Pinpoint the cell where the given text exists, returning its [X, Y] midpoint coordinate. 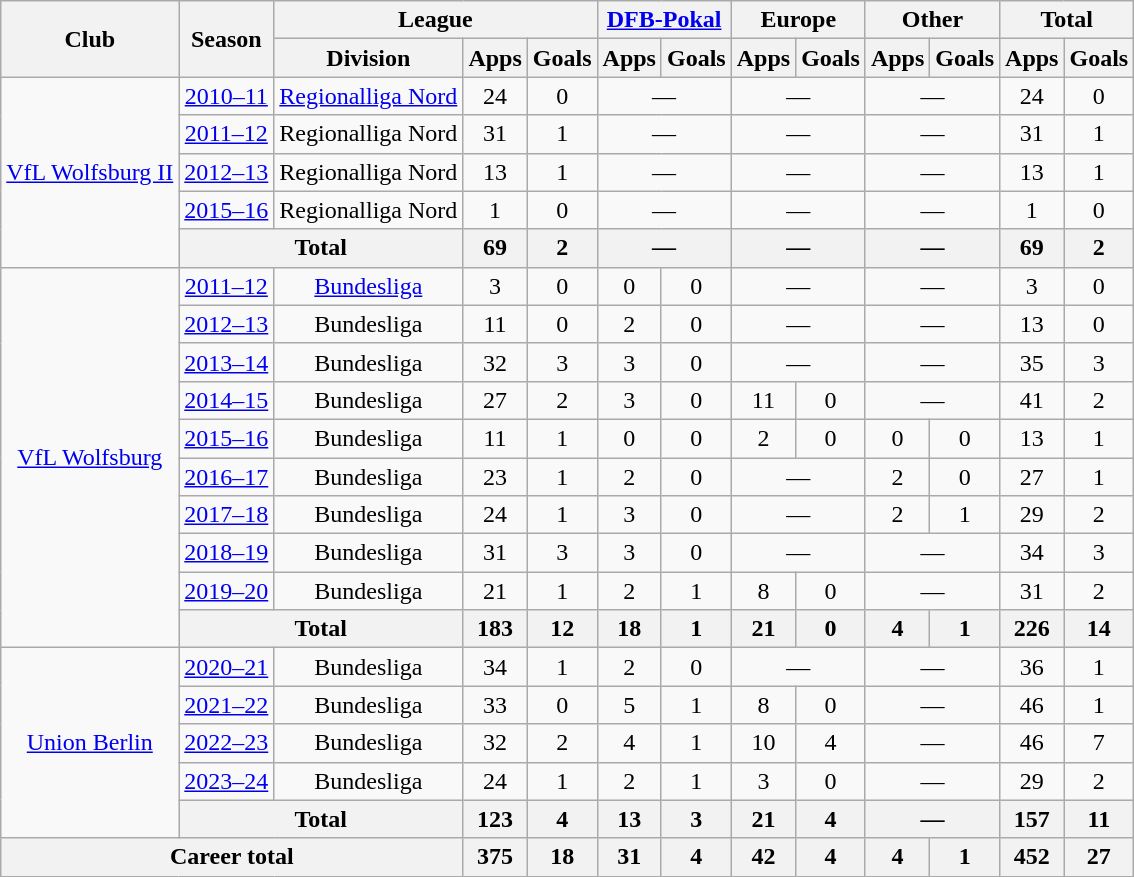
41 [1032, 400]
DFB-Pokal [664, 20]
35 [1032, 362]
7 [1099, 743]
VfL Wolfsburg II [90, 172]
42 [763, 857]
10 [763, 743]
452 [1032, 857]
5 [629, 705]
Union Berlin [90, 743]
Season [226, 39]
12 [562, 629]
2013–14 [226, 362]
2010–11 [226, 96]
375 [495, 857]
23 [495, 477]
2021–22 [226, 705]
Division [368, 58]
2016–17 [226, 477]
2017–18 [226, 515]
Other [932, 20]
2020–21 [226, 667]
2018–19 [226, 553]
157 [1032, 819]
36 [1032, 667]
2019–20 [226, 591]
VfL Wolfsburg [90, 458]
226 [1032, 629]
2022–23 [226, 743]
14 [1099, 629]
33 [495, 705]
123 [495, 819]
Europe [798, 20]
183 [495, 629]
Career total [232, 857]
2014–15 [226, 400]
2023–24 [226, 781]
Club [90, 39]
League [436, 20]
